Search for the cell housing the specified text and yield its [x, y] center coordinate. 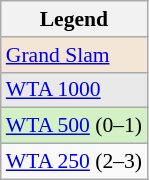
WTA 250 (2–3) [74, 162]
WTA 1000 [74, 90]
Grand Slam [74, 55]
WTA 500 (0–1) [74, 126]
Legend [74, 19]
